Locate the cell with the specified text and output its (X, Y) center coordinate. 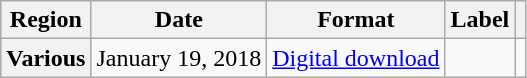
Date (179, 20)
Various (46, 58)
Region (46, 20)
Digital download (356, 58)
Label (480, 20)
January 19, 2018 (179, 58)
Format (356, 20)
